Pinpoint the cell where the given text exists, returning its (X, Y) midpoint coordinate. 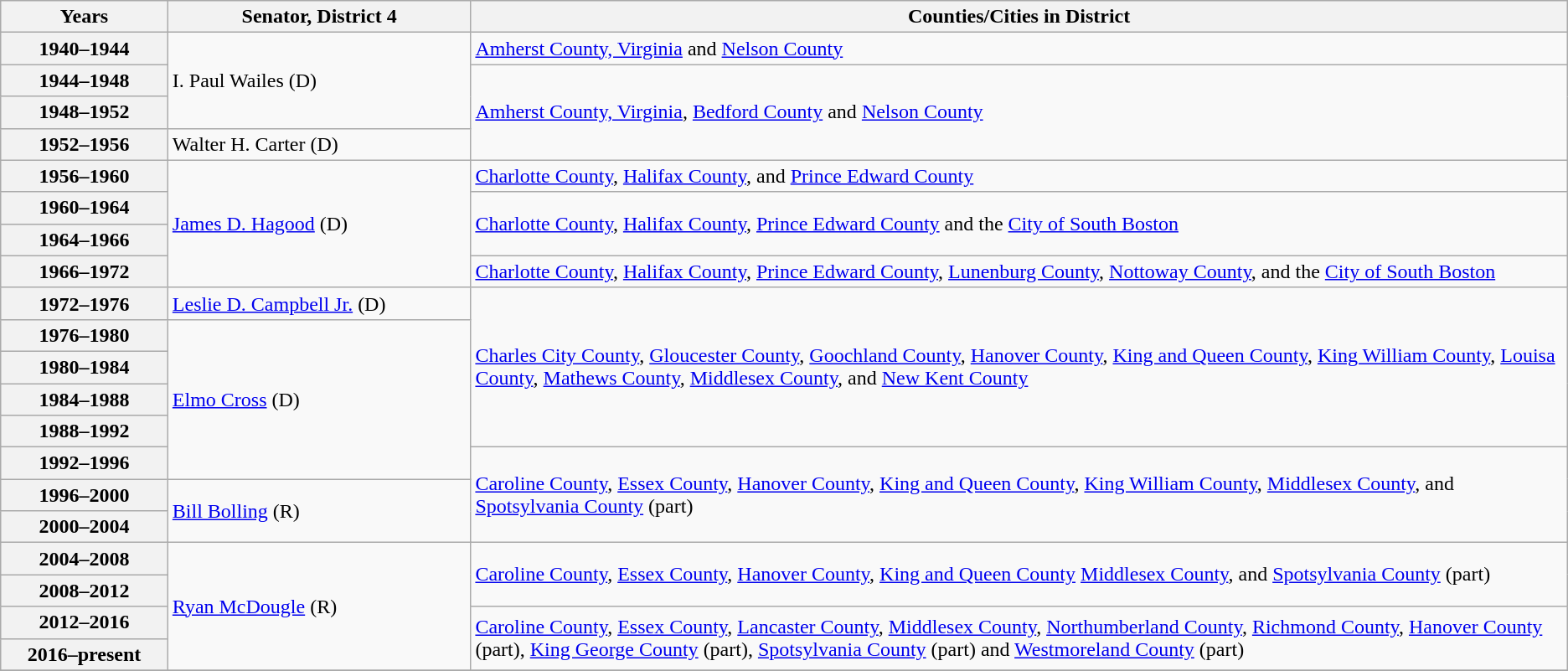
James D. Hagood (D) (319, 224)
1940–1944 (85, 49)
1992–1996 (85, 463)
Bill Bolling (R) (319, 511)
1996–2000 (85, 495)
1956–1960 (85, 176)
Counties/Cities in District (1019, 17)
Amherst County, Virginia, Bedford County and Nelson County (1019, 112)
2000–2004 (85, 527)
2016–present (85, 654)
Leslie D. Campbell Jr. (D) (319, 303)
Elmo Cross (D) (319, 399)
1972–1976 (85, 303)
Charlotte County, Halifax County, Prince Edward County and the City of South Boston (1019, 224)
Amherst County, Virginia and Nelson County (1019, 49)
1966–1972 (85, 271)
2012–2016 (85, 622)
1952–1956 (85, 144)
1960–1964 (85, 208)
Walter H. Carter (D) (319, 144)
Charlotte County, Halifax County, and Prince Edward County (1019, 176)
Caroline County, Essex County, Hanover County, King and Queen County, King William County, Middlesex County, and Spotsylvania County (part) (1019, 495)
1948–1952 (85, 112)
Senator, District 4 (319, 17)
2008–2012 (85, 591)
2004–2008 (85, 559)
Charlotte County, Halifax County, Prince Edward County, Lunenburg County, Nottoway County, and the City of South Boston (1019, 271)
Caroline County, Essex County, Hanover County, King and Queen County Middlesex County, and Spotsylvania County (part) (1019, 575)
1980–1984 (85, 367)
1964–1966 (85, 240)
Ryan McDougle (R) (319, 606)
1944–1948 (85, 80)
I. Paul Wailes (D) (319, 80)
1984–1988 (85, 400)
1988–1992 (85, 431)
Years (85, 17)
1976–1980 (85, 335)
